Extract the [X, Y] coordinate from the center of the cell holding the provided text.  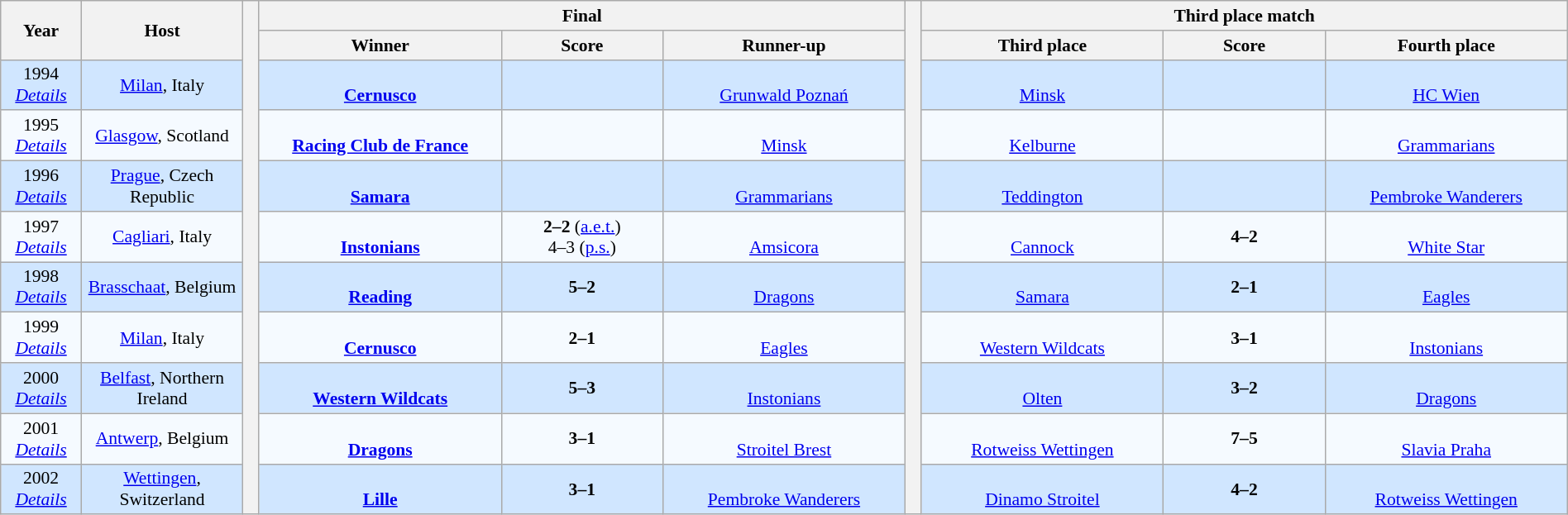
Final [582, 16]
Dinamo Stroitel [1042, 489]
Grunwald Poznań [784, 84]
Amsicora [784, 236]
Runner-up [784, 45]
Lille [380, 489]
Kelburne [1042, 136]
Belfast, Northern Ireland [162, 389]
2002Details [41, 489]
Olten [1042, 389]
Stroitel Brest [784, 438]
Reading [380, 288]
5–2 [582, 288]
2000Details [41, 389]
Cagliari, Italy [162, 236]
5–3 [582, 389]
Cannock [1042, 236]
3–2 [1244, 389]
Third place [1042, 45]
Slavia Praha [1446, 438]
HC Wien [1446, 84]
2001Details [41, 438]
1997Details [41, 236]
7–5 [1244, 438]
1994Details [41, 84]
Antwerp, Belgium [162, 438]
Teddington [1042, 187]
Wettingen, Switzerland [162, 489]
1995Details [41, 136]
Brasschaat, Belgium [162, 288]
1996Details [41, 187]
2–2 (a.e.t.)4–3 (p.s.) [582, 236]
Racing Club de France [380, 136]
Year [41, 30]
Glasgow, Scotland [162, 136]
1999Details [41, 337]
Prague, Czech Republic [162, 187]
Winner [380, 45]
1998Details [41, 288]
White Star [1446, 236]
Third place match [1244, 16]
Host [162, 30]
Fourth place [1446, 45]
